Search for the cell housing the specified text and yield its (x, y) center coordinate. 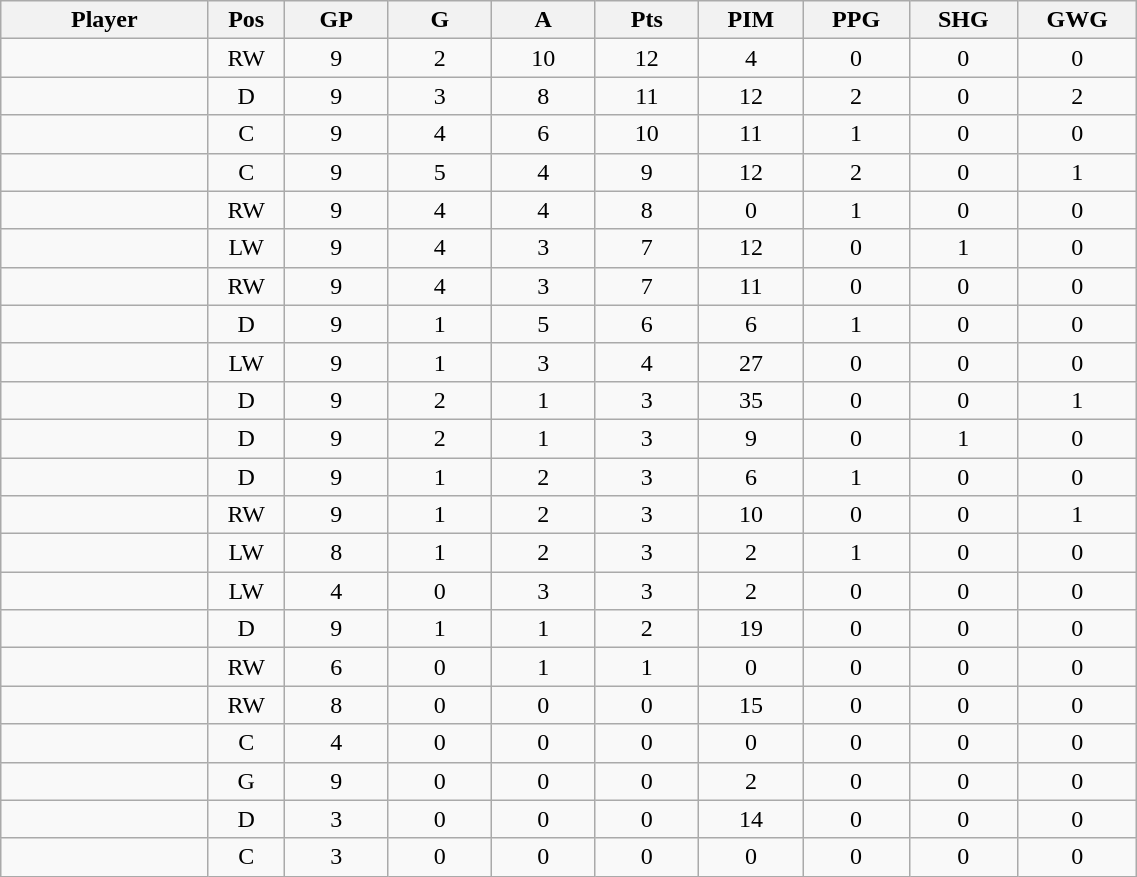
Pos (246, 20)
14 (752, 819)
27 (752, 362)
19 (752, 629)
GWG (1078, 20)
PPG (856, 20)
PIM (752, 20)
A (544, 20)
Player (104, 20)
35 (752, 400)
15 (752, 705)
GP (336, 20)
SHG (964, 20)
Pts (647, 20)
